Return (X, Y) of the center of cell containing provided text 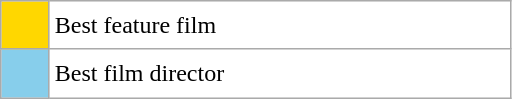
Best film director (280, 74)
Best feature film (280, 26)
